Identify which cell holds the provided text, then report its [X, Y] central coordinate. 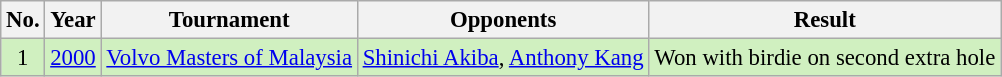
Tournament [229, 20]
Volvo Masters of Malaysia [229, 58]
1 [23, 58]
No. [23, 20]
Year [73, 20]
Shinichi Akiba, Anthony Kang [503, 58]
Result [825, 20]
2000 [73, 58]
Won with birdie on second extra hole [825, 58]
Opponents [503, 20]
